Return [X, Y] of the center of cell containing provided text 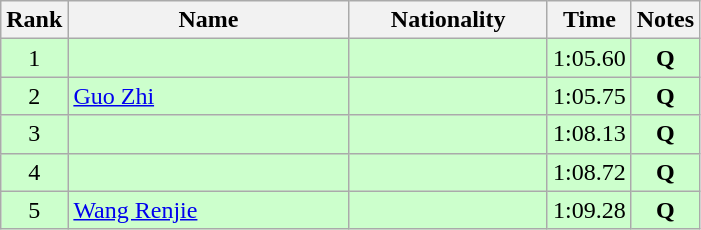
Guo Zhi [208, 96]
Notes [665, 20]
3 [34, 134]
4 [34, 172]
Name [208, 20]
5 [34, 210]
1:09.28 [589, 210]
1:08.72 [589, 172]
1:08.13 [589, 134]
2 [34, 96]
Wang Renjie [208, 210]
Time [589, 20]
1:05.75 [589, 96]
1 [34, 58]
1:05.60 [589, 58]
Nationality [448, 20]
Rank [34, 20]
